Return [x, y] of the center of cell containing provided text 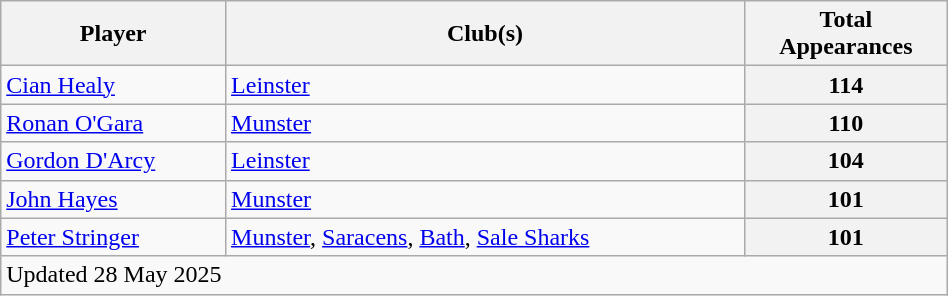
Total Appearances [846, 34]
Peter Stringer [114, 237]
Ronan O'Gara [114, 123]
114 [846, 85]
Cian Healy [114, 85]
Player [114, 34]
Club(s) [486, 34]
104 [846, 161]
John Hayes [114, 199]
Gordon D'Arcy [114, 161]
Updated 28 May 2025 [474, 275]
110 [846, 123]
Munster, Saracens, Bath, Sale Sharks [486, 237]
